Identify which cell holds the provided text, then report its (x, y) central coordinate. 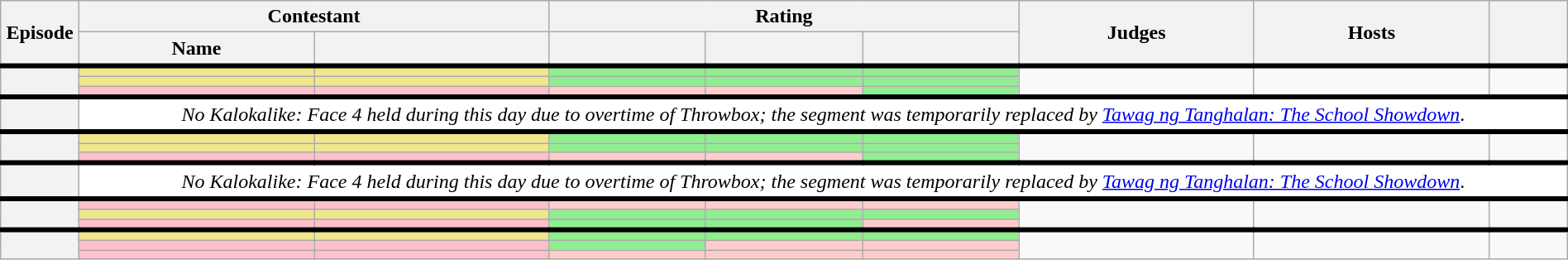
Hosts (1371, 33)
Episode (40, 33)
Name (196, 49)
Judges (1136, 33)
Contestant (313, 17)
Rating (784, 17)
